For the text-containing cell, return its midpoint in (x, y) coordinate format. 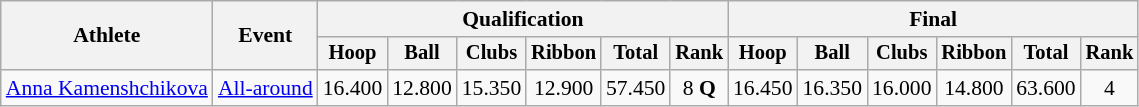
16.400 (352, 88)
All-around (266, 88)
14.800 (974, 88)
15.350 (492, 88)
16.000 (902, 88)
8 Q (699, 88)
16.350 (832, 88)
16.450 (762, 88)
Anna Kamenshchikova (107, 88)
Final (933, 19)
Qualification (523, 19)
Athlete (107, 36)
4 (1110, 88)
12.900 (564, 88)
57.450 (636, 88)
Event (266, 36)
12.800 (422, 88)
63.600 (1046, 88)
